Scan for the cell matching the given text and deliver its [X, Y] coordinate at center. 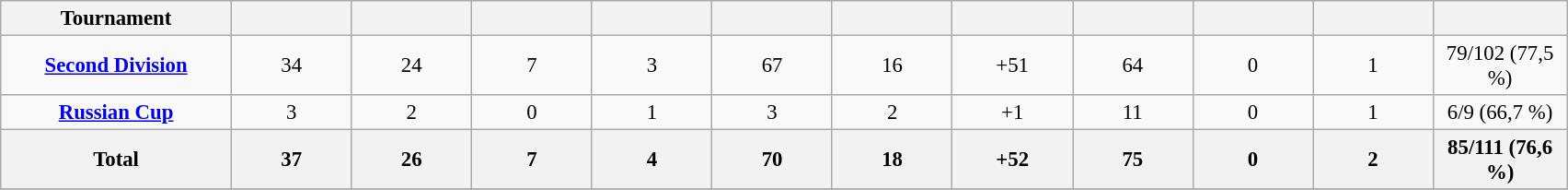
Tournament [116, 18]
37 [291, 160]
85/111 (76,6 %) [1500, 160]
67 [773, 66]
Total [116, 160]
4 [651, 160]
79/102 (77,5 %) [1500, 66]
64 [1134, 66]
+51 [1012, 66]
16 [893, 66]
+1 [1012, 113]
26 [412, 160]
Second Division [116, 66]
11 [1134, 113]
6/9 (66,7 %) [1500, 113]
24 [412, 66]
Russian Cup [116, 113]
+52 [1012, 160]
70 [773, 160]
34 [291, 66]
18 [893, 160]
75 [1134, 160]
